Search for the cell housing the specified text and yield its [x, y] center coordinate. 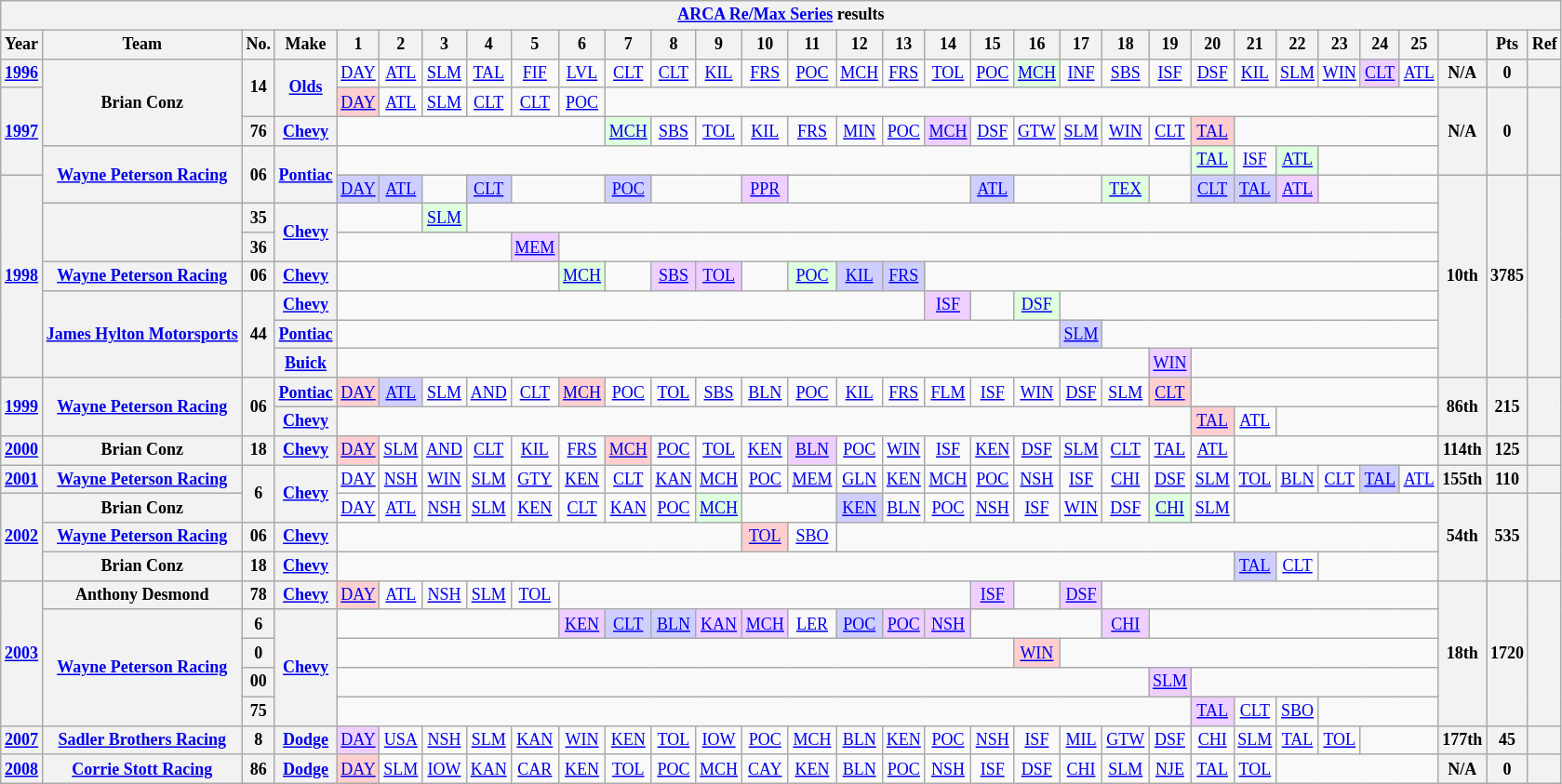
Anthony Desmond [141, 595]
36 [259, 247]
TEX [1126, 190]
2007 [22, 740]
76 [259, 130]
1 [358, 45]
45 [1507, 740]
24 [1380, 45]
Buick [305, 363]
19 [1170, 45]
18th [1462, 653]
1998 [22, 276]
177th [1462, 740]
2003 [22, 653]
FLM [948, 392]
86th [1462, 406]
1997 [22, 131]
9 [719, 45]
00 [259, 683]
21 [1255, 45]
3 [445, 45]
3785 [1507, 276]
Pts [1507, 45]
ARCA Re/Max Series results [781, 15]
75 [259, 711]
1999 [22, 406]
535 [1507, 538]
Make [305, 45]
25 [1419, 45]
Year [22, 45]
2001 [22, 480]
CAR [535, 768]
LER [812, 623]
GTY [535, 480]
11 [812, 45]
PPR [765, 190]
2 [401, 45]
15 [993, 45]
5 [535, 45]
7 [628, 45]
James Hylton Motorsports [141, 334]
78 [259, 595]
20 [1212, 45]
155th [1462, 480]
4 [488, 45]
114th [1462, 450]
10 [765, 45]
1996 [22, 73]
Team [141, 45]
INF [1081, 73]
2000 [22, 450]
Olds [305, 87]
USA [401, 740]
GLN [860, 480]
110 [1507, 480]
35 [259, 218]
LVL [582, 73]
54th [1462, 538]
MIL [1081, 740]
86 [259, 768]
125 [1507, 450]
44 [259, 334]
13 [903, 45]
10th [1462, 276]
Ref [1544, 45]
CAY [765, 768]
1720 [1507, 653]
23 [1340, 45]
NJE [1170, 768]
215 [1507, 406]
FIF [535, 73]
12 [860, 45]
No. [259, 45]
2008 [22, 768]
2002 [22, 538]
MIN [860, 130]
22 [1298, 45]
17 [1081, 45]
16 [1037, 45]
Corrie Stott Racing [141, 768]
Sadler Brothers Racing [141, 740]
